Capture the cell that displays the provided text and extract its (x, y) central coordinate. 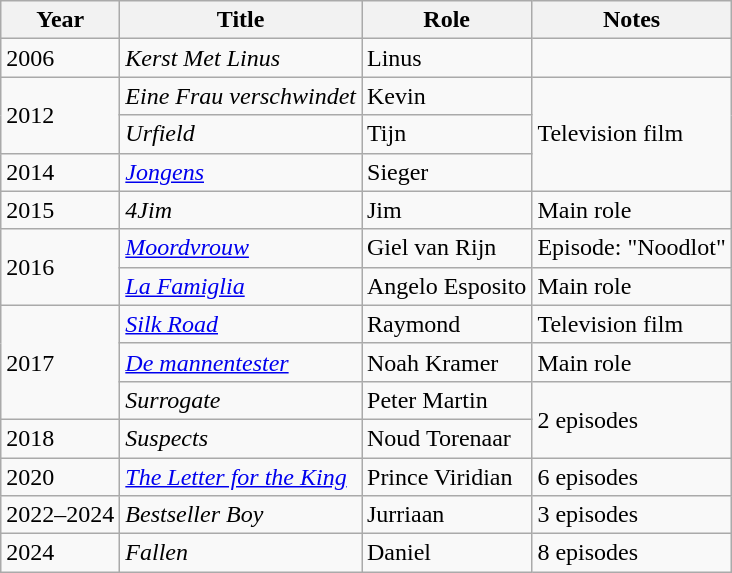
Raymond (447, 324)
Sieger (447, 172)
4Jim (241, 210)
Fallen (241, 553)
Year (60, 20)
Linus (447, 58)
Noud Torenaar (447, 438)
Prince Viridian (447, 477)
La Famiglia (241, 286)
2020 (60, 477)
2 episodes (632, 419)
6 episodes (632, 477)
Title (241, 20)
Suspects (241, 438)
The Letter for the King (241, 477)
2022–2024 (60, 515)
3 episodes (632, 515)
De mannentester (241, 362)
Jurriaan (447, 515)
2018 (60, 438)
Episode: "Noodlot" (632, 248)
Angelo Esposito (447, 286)
Kevin (447, 96)
Notes (632, 20)
Surrogate (241, 400)
2017 (60, 362)
Role (447, 20)
Tijn (447, 134)
Noah Kramer (447, 362)
Kerst Met Linus (241, 58)
2016 (60, 267)
Giel van Rijn (447, 248)
2015 (60, 210)
Urfield (241, 134)
2014 (60, 172)
Eine Frau verschwindet (241, 96)
Bestseller Boy (241, 515)
Silk Road (241, 324)
Peter Martin (447, 400)
2006 (60, 58)
Moordvrouw (241, 248)
Daniel (447, 553)
Jim (447, 210)
2012 (60, 115)
Jongens (241, 172)
2024 (60, 553)
8 episodes (632, 553)
